Capture the cell that displays the provided text and extract its (X, Y) central coordinate. 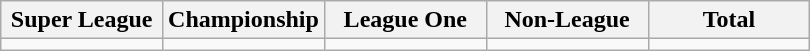
Super League (82, 20)
League One (405, 20)
Championship (244, 20)
Non-League (567, 20)
Total (729, 20)
